Output the [X, Y] coordinate of the center of the cell containing the given text.  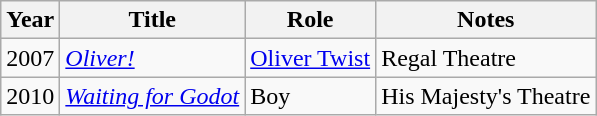
Title [152, 20]
Oliver Twist [310, 58]
Role [310, 20]
Waiting for Godot [152, 96]
Regal Theatre [486, 58]
2007 [30, 58]
Notes [486, 20]
Oliver! [152, 58]
Year [30, 20]
Boy [310, 96]
2010 [30, 96]
His Majesty's Theatre [486, 96]
